Return the [X, Y] coordinate for the center point of the cell that contains the specified text.  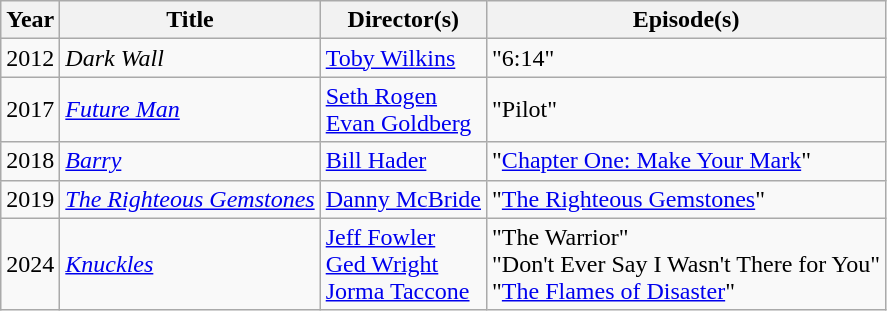
Year [30, 20]
Director(s) [403, 20]
"Chapter One: Make Your Mark" [686, 161]
The Righteous Gemstones [190, 199]
"The Righteous Gemstones" [686, 199]
"6:14" [686, 58]
2024 [30, 264]
Future Man [190, 110]
2019 [30, 199]
Toby Wilkins [403, 58]
"Pilot" [686, 110]
Barry [190, 161]
Jeff FowlerGed WrightJorma Taccone [403, 264]
Title [190, 20]
"The Warrior""Don't Ever Say I Wasn't There for You""The Flames of Disaster" [686, 264]
2018 [30, 161]
Danny McBride [403, 199]
Seth RogenEvan Goldberg [403, 110]
2012 [30, 58]
2017 [30, 110]
Dark Wall [190, 58]
Bill Hader [403, 161]
Knuckles [190, 264]
Episode(s) [686, 20]
